Locate the cell with the specified text and output its (X, Y) center coordinate. 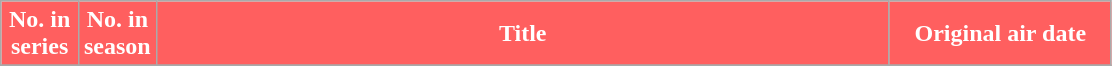
No. inseason (117, 34)
Original air date (1000, 34)
No. inseries (40, 34)
Title (522, 34)
